Scan for the cell matching the given text and deliver its [X, Y] coordinate at center. 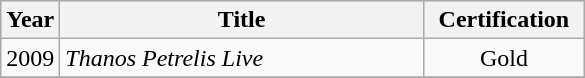
2009 [30, 58]
Thanos Petrelis Live [242, 58]
Gold [504, 58]
Year [30, 20]
Certification [504, 20]
Title [242, 20]
